Locate the cell with the specified text and output its (X, Y) center coordinate. 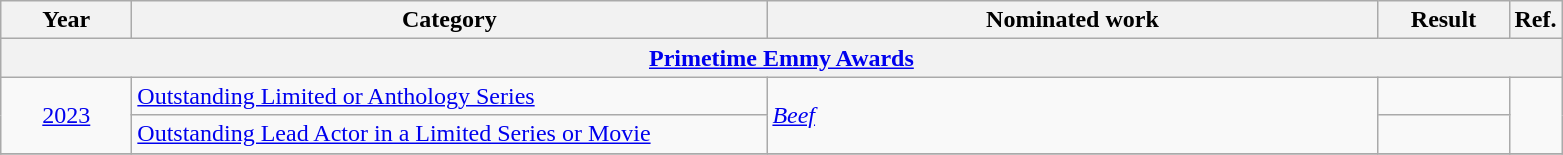
Year (66, 20)
Outstanding Limited or Anthology Series (450, 96)
Ref. (1536, 20)
Primetime Emmy Awards (782, 58)
Result (1444, 20)
Nominated work (1072, 20)
Category (450, 20)
Beef (1072, 115)
2023 (66, 115)
Outstanding Lead Actor in a Limited Series or Movie (450, 134)
